For the text-containing cell, return its midpoint in [X, Y] coordinate format. 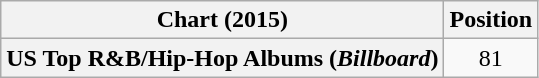
US Top R&B/Hip-Hop Albums (Billboard) [222, 58]
Position [491, 20]
81 [491, 58]
Chart (2015) [222, 20]
